Output the [x, y] coordinate of the center of the cell containing the given text.  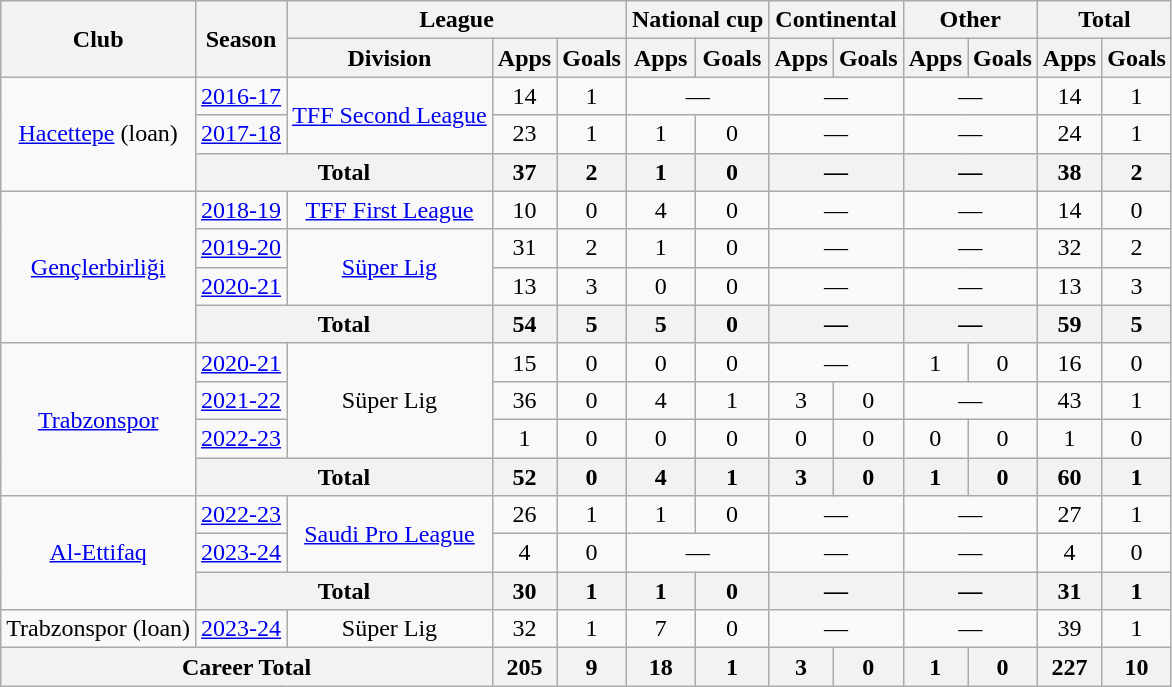
227 [1069, 667]
Season [242, 39]
26 [524, 515]
2016-17 [242, 96]
43 [1069, 400]
Other [970, 20]
37 [524, 172]
Saudi Pro League [390, 534]
24 [1069, 134]
23 [524, 134]
Division [390, 58]
18 [660, 667]
39 [1069, 629]
TFF First League [390, 210]
2017-18 [242, 134]
Continental [836, 20]
Club [98, 39]
Career Total [247, 667]
27 [1069, 515]
National cup [697, 20]
15 [524, 362]
60 [1069, 477]
16 [1069, 362]
9 [592, 667]
Trabzonspor [98, 419]
52 [524, 477]
Al-Ettifaq [98, 553]
2018-19 [242, 210]
59 [1069, 324]
2019-20 [242, 248]
TFF Second League [390, 115]
36 [524, 400]
League [457, 20]
54 [524, 324]
205 [524, 667]
2021-22 [242, 400]
30 [524, 591]
Gençlerbirliği [98, 267]
38 [1069, 172]
7 [660, 629]
Trabzonspor (loan) [98, 629]
Hacettepe (loan) [98, 134]
